From the cell containing the given text, extract its center point as (X, Y) coordinate. 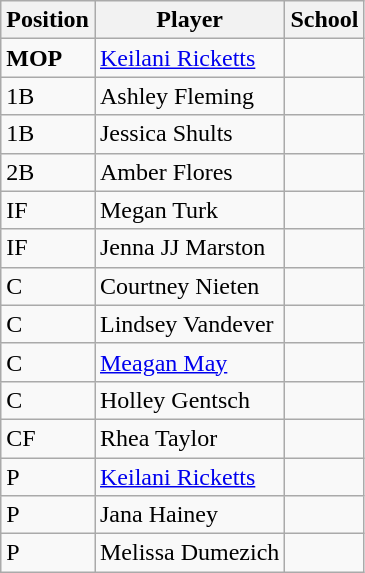
MOP (48, 58)
Megan Turk (189, 210)
2B (48, 172)
School (324, 20)
Lindsey Vandever (189, 324)
Meagan May (189, 362)
Amber Flores (189, 172)
Player (189, 20)
Jessica Shults (189, 134)
Melissa Dumezich (189, 553)
Holley Gentsch (189, 400)
Jana Hainey (189, 515)
Ashley Fleming (189, 96)
Rhea Taylor (189, 438)
CF (48, 438)
Position (48, 20)
Courtney Nieten (189, 286)
Jenna JJ Marston (189, 248)
